From the cell containing the given text, extract its center point as [x, y] coordinate. 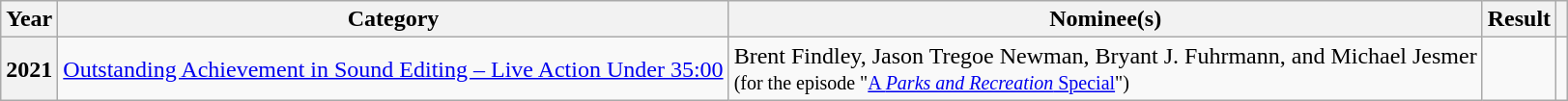
Year [29, 19]
Category [393, 19]
Outstanding Achievement in Sound Editing – Live Action Under 35:00 [393, 69]
Brent Findley, Jason Tregoe Newman, Bryant J. Fuhrmann, and Michael Jesmer(for the episode "A Parks and Recreation Special") [1105, 69]
2021 [29, 69]
Result [1519, 19]
Nominee(s) [1105, 19]
